Search for the cell housing the specified text and yield its (x, y) center coordinate. 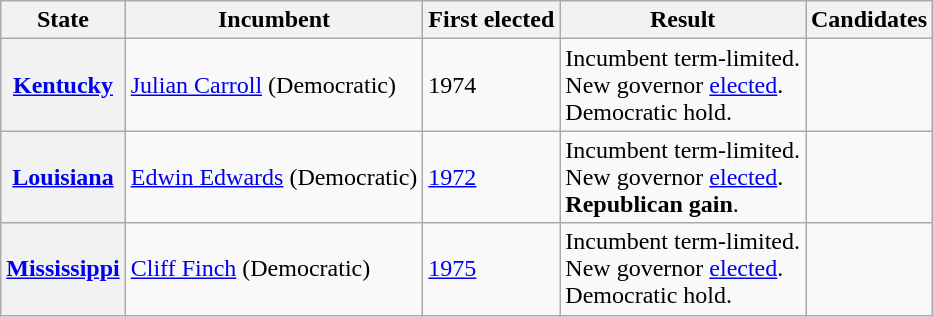
Cliff Finch (Democratic) (274, 269)
Incumbent (274, 20)
1975 (492, 269)
Incumbent term-limited. New governor elected. Republican gain. (683, 177)
Louisiana (63, 177)
State (63, 20)
Edwin Edwards (Democratic) (274, 177)
1972 (492, 177)
Result (683, 20)
First elected (492, 20)
1974 (492, 85)
Kentucky (63, 85)
Julian Carroll (Democratic) (274, 85)
Mississippi (63, 269)
Candidates (870, 20)
